Locate the cell with the specified text and output its [X, Y] center coordinate. 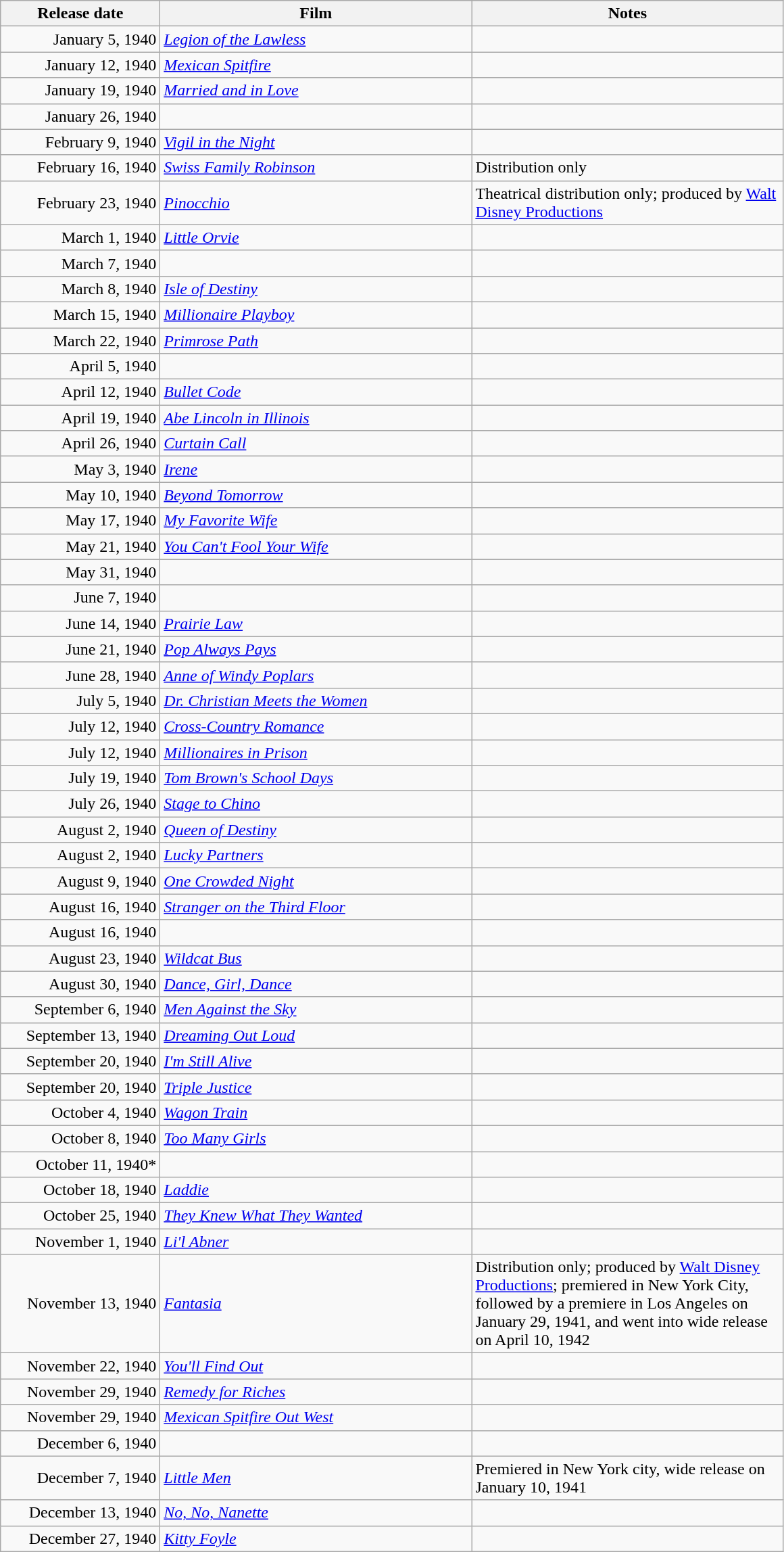
Dr. Christian Meets the Women [316, 701]
January 19, 1940 [80, 91]
November 13, 1940 [80, 1304]
I'm Still Alive [316, 1061]
April 5, 1940 [80, 367]
March 1, 1940 [80, 237]
Men Against the Sky [316, 1010]
No, No, Nanette [316, 1513]
Too Many Girls [316, 1138]
Primrose Path [316, 340]
Theatrical distribution only; produced by Walt Disney Productions [627, 203]
February 9, 1940 [80, 142]
Stage to Chino [316, 804]
Mexican Spitfire Out West [316, 1417]
Little Orvie [316, 237]
Bullet Code [316, 392]
April 12, 1940 [80, 392]
My Favorite Wife [316, 521]
March 15, 1940 [80, 314]
Swiss Family Robinson [316, 168]
Abe Lincoln in Illinois [316, 418]
Laddie [316, 1190]
Wagon Train [316, 1112]
April 19, 1940 [80, 418]
Notes [627, 14]
Queen of Destiny [316, 830]
December 27, 1940 [80, 1538]
May 21, 1940 [80, 546]
Pinocchio [316, 203]
Dance, Girl, Dance [316, 984]
Millionaire Playboy [316, 314]
October 4, 1940 [80, 1112]
Release date [80, 14]
Beyond Tomorrow [316, 495]
Married and in Love [316, 91]
December 13, 1940 [80, 1513]
You'll Find Out [316, 1366]
December 6, 1940 [80, 1443]
Li'l Abner [316, 1242]
June 28, 1940 [80, 675]
Stranger on the Third Floor [316, 907]
You Can't Fool Your Wife [316, 546]
August 9, 1940 [80, 881]
Prairie Law [316, 624]
October 11, 1940* [80, 1164]
Lucky Partners [316, 855]
April 26, 1940 [80, 444]
Distribution only [627, 168]
June 14, 1940 [80, 624]
May 3, 1940 [80, 469]
October 18, 1940 [80, 1190]
December 7, 1940 [80, 1478]
Irene [316, 469]
July 5, 1940 [80, 701]
September 6, 1940 [80, 1010]
Wildcat Bus [316, 958]
February 16, 1940 [80, 168]
June 7, 1940 [80, 598]
Remedy for Riches [316, 1392]
March 22, 1940 [80, 340]
Tom Brown's School Days [316, 778]
Cross-Country Romance [316, 726]
Curtain Call [316, 444]
July 26, 1940 [80, 804]
May 17, 1940 [80, 521]
March 7, 1940 [80, 263]
Triple Justice [316, 1087]
Isle of Destiny [316, 289]
Fantasia [316, 1304]
Film [316, 14]
November 1, 1940 [80, 1242]
Dreaming Out Loud [316, 1035]
August 23, 1940 [80, 958]
One Crowded Night [316, 881]
January 12, 1940 [80, 65]
They Knew What They Wanted [316, 1216]
July 19, 1940 [80, 778]
March 8, 1940 [80, 289]
May 31, 1940 [80, 572]
January 5, 1940 [80, 39]
Premiered in New York city, wide release on January 10, 1941 [627, 1478]
Millionaires in Prison [316, 753]
Vigil in the Night [316, 142]
February 23, 1940 [80, 203]
Mexican Spitfire [316, 65]
October 25, 1940 [80, 1216]
Little Men [316, 1478]
Anne of Windy Poplars [316, 675]
January 26, 1940 [80, 116]
May 10, 1940 [80, 495]
Pop Always Pays [316, 649]
October 8, 1940 [80, 1138]
September 13, 1940 [80, 1035]
August 30, 1940 [80, 984]
June 21, 1940 [80, 649]
Kitty Foyle [316, 1538]
Legion of the Lawless [316, 39]
November 22, 1940 [80, 1366]
